Locate the cell with the specified text and output its [x, y] center coordinate. 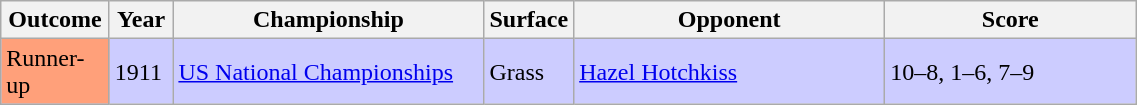
Runner-up [56, 72]
Year [141, 20]
Opponent [730, 20]
1911 [141, 72]
US National Championships [328, 72]
Surface [529, 20]
Score [1010, 20]
Hazel Hotchkiss [730, 72]
Championship [328, 20]
10–8, 1–6, 7–9 [1010, 72]
Grass [529, 72]
Outcome [56, 20]
